Capture the cell that displays the provided text and extract its (x, y) central coordinate. 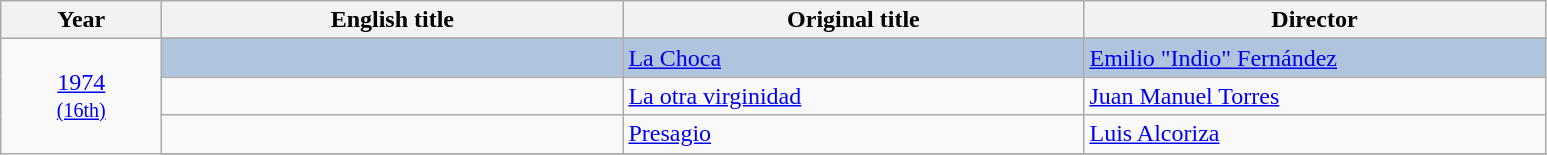
Director (1314, 20)
1974(16th) (82, 96)
Luis Alcoriza (1314, 134)
Emilio "Indio" Fernández (1314, 58)
English title (392, 20)
Year (82, 20)
Presagio (854, 134)
La Choca (854, 58)
La otra virginidad (854, 96)
Juan Manuel Torres (1314, 96)
Original title (854, 20)
